Pinpoint the cell where the given text exists, returning its [x, y] midpoint coordinate. 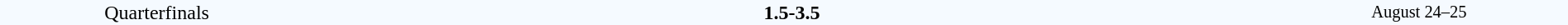
1.5-3.5 [791, 12]
August 24–25 [1419, 12]
Quarterfinals [157, 12]
